Identify which cell holds the provided text, then report its [x, y] central coordinate. 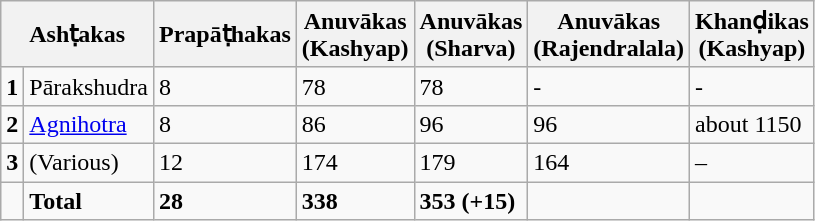
(Various) [89, 162]
– [752, 162]
Khanḍikas(Kashyap) [752, 34]
Pārakshudra [89, 86]
Prapāṭhakas [226, 34]
about 1150 [752, 124]
Agnihotra [89, 124]
Total [89, 201]
Anuvākas(Sharva) [471, 34]
179 [471, 162]
28 [226, 201]
3 [12, 162]
164 [609, 162]
174 [355, 162]
338 [355, 201]
2 [12, 124]
12 [226, 162]
86 [355, 124]
Anuvākas(Rajendralala) [609, 34]
1 [12, 86]
Anuvākas(Kashyap) [355, 34]
Ashṭakas [78, 34]
353 (+15) [471, 201]
